Locate the cell with the specified text and output its (X, Y) center coordinate. 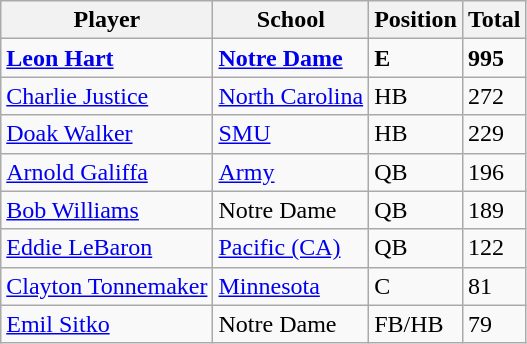
School (291, 20)
122 (494, 248)
196 (494, 172)
Charlie Justice (107, 96)
Bob Williams (107, 210)
Leon Hart (107, 58)
Minnesota (291, 286)
Doak Walker (107, 134)
Clayton Tonnemaker (107, 286)
Total (494, 20)
Eddie LeBaron (107, 248)
Emil Sitko (107, 324)
FB/HB (416, 324)
Position (416, 20)
79 (494, 324)
C (416, 286)
229 (494, 134)
Army (291, 172)
E (416, 58)
Player (107, 20)
189 (494, 210)
Arnold Galiffa (107, 172)
SMU (291, 134)
81 (494, 286)
272 (494, 96)
North Carolina (291, 96)
Pacific (CA) (291, 248)
995 (494, 58)
